For the text-containing cell, return its midpoint in (X, Y) coordinate format. 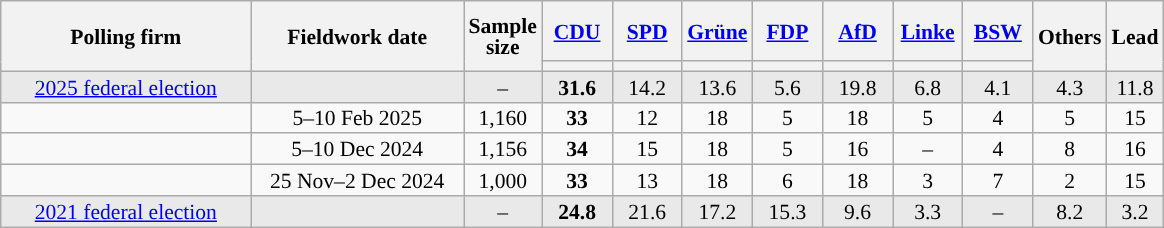
12 (647, 118)
6 (787, 180)
1,160 (503, 118)
15.3 (787, 212)
5.6 (787, 86)
CDU (577, 31)
5–10 Feb 2025 (358, 118)
Others (1070, 36)
3 (928, 180)
17.2 (717, 212)
2021 federal election (126, 212)
31.6 (577, 86)
4.3 (1070, 86)
2 (1070, 180)
6.8 (928, 86)
14.2 (647, 86)
11.8 (1136, 86)
SPD (647, 31)
13.6 (717, 86)
AfD (857, 31)
Linke (928, 31)
8 (1070, 150)
3.3 (928, 212)
2025 federal election (126, 86)
3.2 (1136, 212)
Fieldwork date (358, 36)
34 (577, 150)
25 Nov–2 Dec 2024 (358, 180)
Polling firm (126, 36)
FDP (787, 31)
4.1 (998, 86)
BSW (998, 31)
13 (647, 180)
1,156 (503, 150)
19.8 (857, 86)
24.8 (577, 212)
1,000 (503, 180)
5–10 Dec 2024 (358, 150)
8.2 (1070, 212)
Lead (1136, 36)
7 (998, 180)
21.6 (647, 212)
Samplesize (503, 36)
9.6 (857, 212)
Grüne (717, 31)
